Detect which cell encompasses the target text, then output its [X, Y] center coordinate. 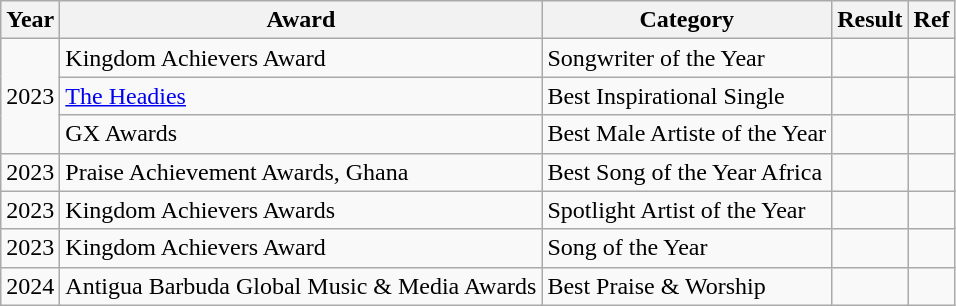
Award [301, 20]
Songwriter of the Year [687, 58]
Best Male Artiste of the Year [687, 134]
Song of the Year [687, 248]
GX Awards [301, 134]
Kingdom Achievers Awards [301, 210]
Year [30, 20]
The Headies [301, 96]
Spotlight Artist of the Year [687, 210]
Best Inspirational Single [687, 96]
Best Song of the Year Africa [687, 172]
Category [687, 20]
2024 [30, 286]
Praise Achievement Awards, Ghana [301, 172]
Best Praise & Worship [687, 286]
Result [870, 20]
Ref [932, 20]
Antigua Barbuda Global Music & Media Awards [301, 286]
